From the cell containing the given text, extract its center point as (X, Y) coordinate. 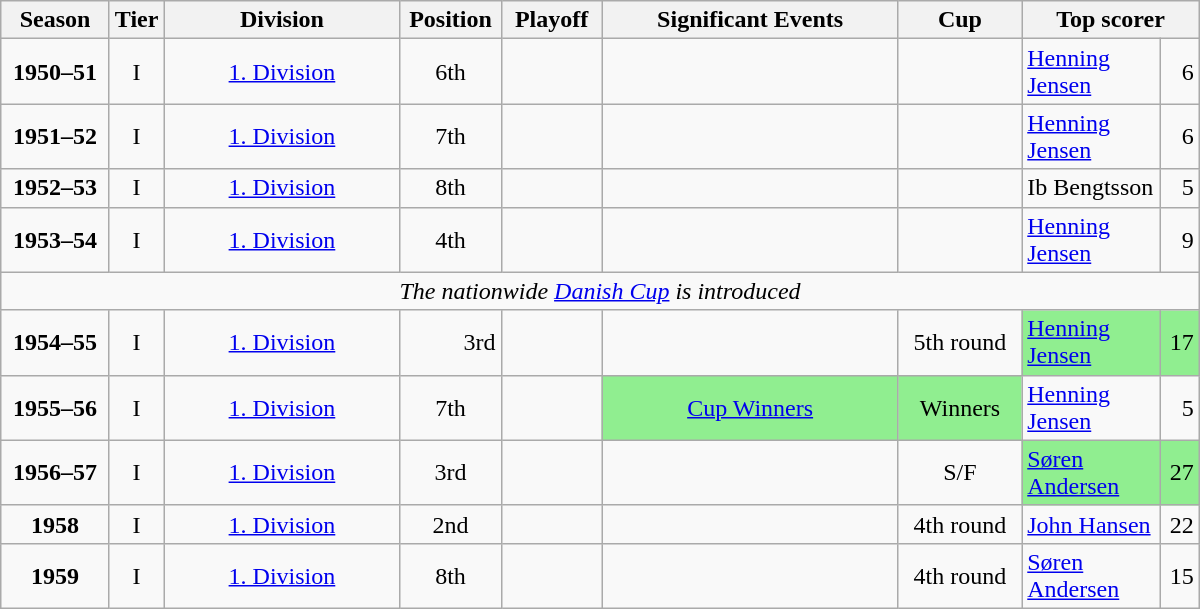
6th (450, 72)
Playoff (552, 20)
1954–55 (56, 342)
1953–54 (56, 240)
Winners (960, 408)
27 (1180, 472)
Significant Events (750, 20)
Cup Winners (750, 408)
1951–52 (56, 136)
Season (56, 20)
1950–51 (56, 72)
Top scorer (1111, 20)
The nationwide Danish Cup is introduced (600, 291)
17 (1180, 342)
5th round (960, 342)
John Hansen (1092, 524)
15 (1180, 576)
Cup (960, 20)
Tier (136, 20)
4th (450, 240)
1955–56 (56, 408)
9 (1180, 240)
1958 (56, 524)
2nd (450, 524)
Ib Bengtsson (1092, 188)
1956–57 (56, 472)
S/F (960, 472)
Division (282, 20)
Position (450, 20)
1959 (56, 576)
22 (1180, 524)
1952–53 (56, 188)
